Find where the given text appears and provide that cell's center as (x, y) coordinate. 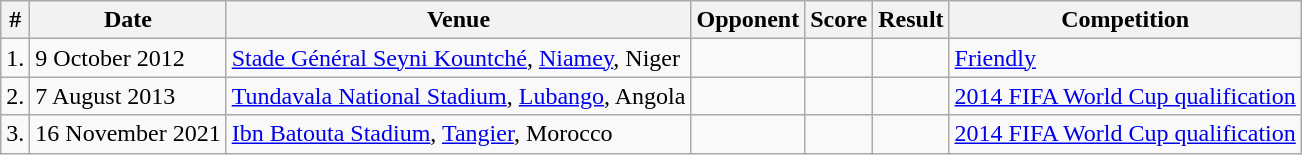
Competition (1125, 20)
9 October 2012 (128, 58)
Opponent (748, 20)
Friendly (1125, 58)
Date (128, 20)
16 November 2021 (128, 134)
Tundavala National Stadium, Lubango, Angola (458, 96)
2. (16, 96)
3. (16, 134)
Stade Général Seyni Kountché, Niamey, Niger (458, 58)
Ibn Batouta Stadium, Tangier, Morocco (458, 134)
Venue (458, 20)
7 August 2013 (128, 96)
1. (16, 58)
Result (911, 20)
# (16, 20)
Score (839, 20)
